Scan for the cell matching the given text and deliver its [X, Y] coordinate at center. 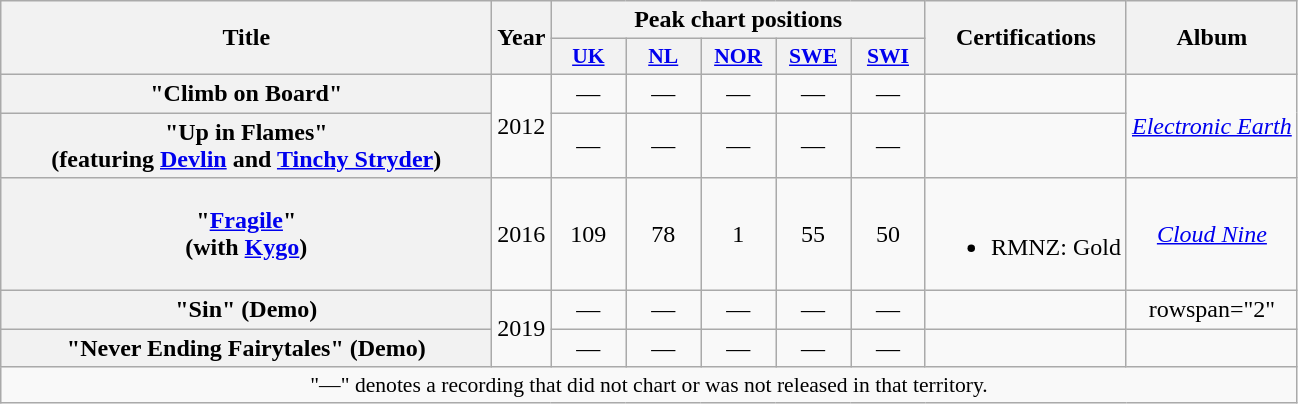
2019 [522, 329]
"Up in Flames" (featuring Devlin and Tinchy Stryder) [246, 144]
78 [664, 234]
"Fragile" (with Kygo) [246, 234]
"Never Ending Fairytales" (Demo) [246, 348]
RMNZ: Gold [1026, 234]
Cloud Nine [1212, 234]
"Climb on Board" [246, 93]
"—" denotes a recording that did not chart or was not released in that territory. [650, 385]
Peak chart positions [738, 20]
UK [588, 57]
Year [522, 38]
2016 [522, 234]
NL [664, 57]
50 [888, 234]
109 [588, 234]
NOR [738, 57]
1 [738, 234]
SWI [888, 57]
Electronic Earth [1212, 126]
Certifications [1026, 38]
Title [246, 38]
"Sin" (Demo) [246, 310]
2012 [522, 126]
55 [814, 234]
rowspan="2" [1212, 310]
Album [1212, 38]
SWE [814, 57]
